Extract the (X, Y) coordinate from the center of the cell holding the provided text.  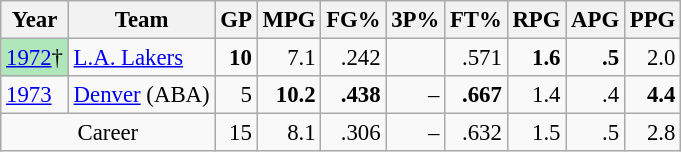
1972† (35, 58)
PPG (652, 20)
1.4 (536, 95)
5 (236, 95)
15 (236, 133)
4.4 (652, 95)
10.2 (289, 95)
FG% (354, 20)
.632 (476, 133)
2.0 (652, 58)
10 (236, 58)
8.1 (289, 133)
.667 (476, 95)
.571 (476, 58)
L.A. Lakers (142, 58)
.4 (596, 95)
Year (35, 20)
.438 (354, 95)
GP (236, 20)
.306 (354, 133)
1.5 (536, 133)
Team (142, 20)
7.1 (289, 58)
APG (596, 20)
1973 (35, 95)
MPG (289, 20)
Denver (ABA) (142, 95)
1.6 (536, 58)
FT% (476, 20)
RPG (536, 20)
.242 (354, 58)
3P% (416, 20)
2.8 (652, 133)
Career (108, 133)
